Scan for the cell matching the given text and deliver its (x, y) coordinate at center. 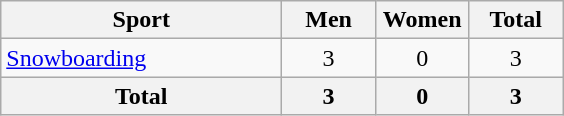
Snowboarding (142, 58)
Sport (142, 20)
Men (329, 20)
Women (422, 20)
